Find where the given text appears and provide that cell's center as (X, Y) coordinate. 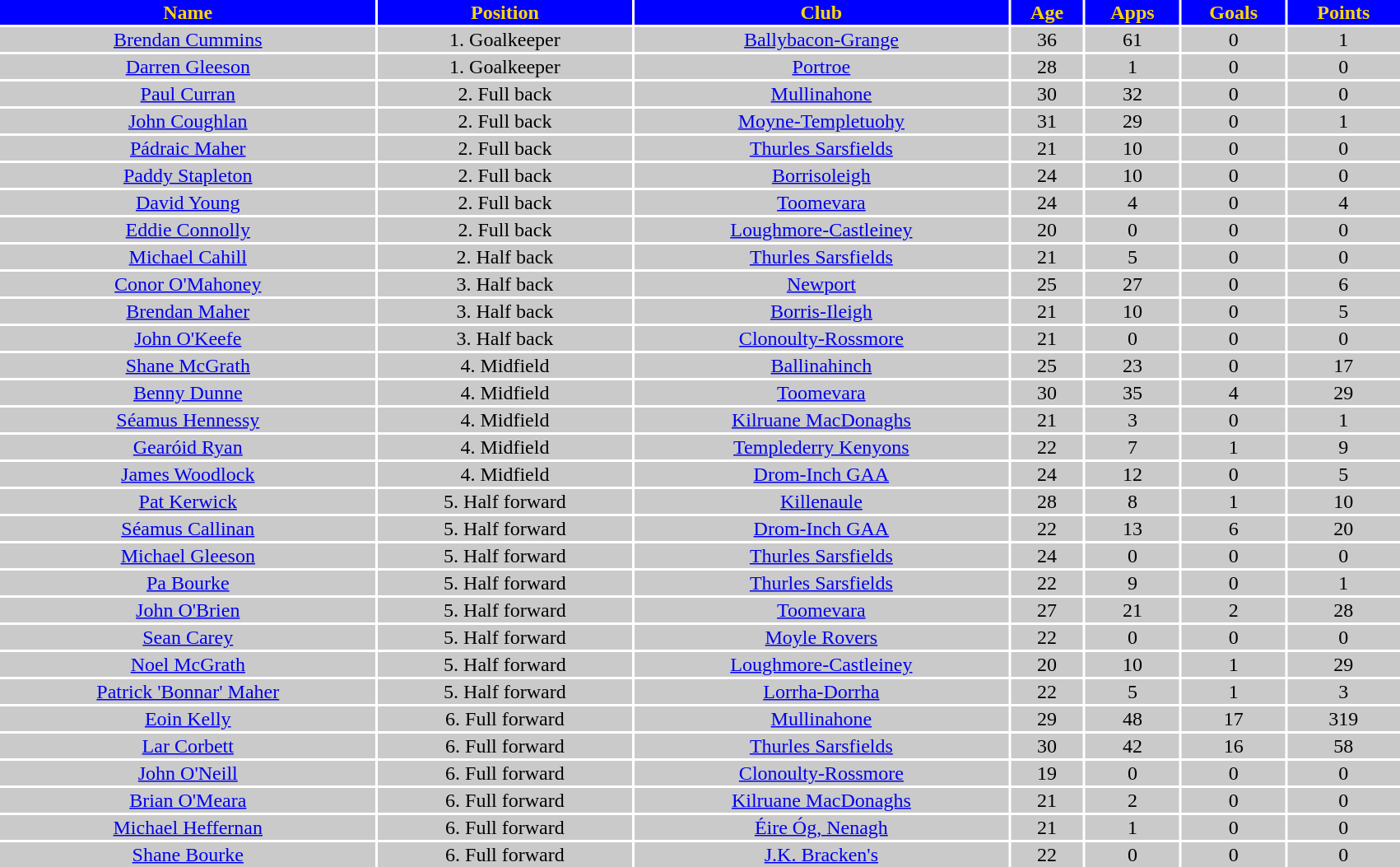
31 (1047, 121)
Lar Corbett (188, 746)
John Coughlan (188, 121)
James Woodlock (188, 474)
Age (1047, 12)
Conor O'Mahoney (188, 284)
Killenaule (821, 501)
Pat Kerwick (188, 501)
Templederry Kenyons (821, 447)
Séamus Hennessy (188, 420)
32 (1133, 94)
J.K. Bracken's (821, 855)
12 (1133, 474)
Eoin Kelly (188, 719)
Patrick 'Bonnar' Maher (188, 692)
Brian O'Meara (188, 800)
Ballinahinch (821, 366)
Club (821, 12)
2. Half back (505, 257)
Newport (821, 284)
Pádraic Maher (188, 148)
Séamus Callinan (188, 529)
7 (1133, 447)
58 (1343, 746)
Portroe (821, 67)
Eddie Connolly (188, 230)
16 (1233, 746)
Darren Gleeson (188, 67)
Gearóid Ryan (188, 447)
Lorrha-Dorrha (821, 692)
Pa Bourke (188, 583)
Moyne-Templetuohy (821, 121)
48 (1133, 719)
319 (1343, 719)
Michael Heffernan (188, 827)
David Young (188, 203)
8 (1133, 501)
Name (188, 12)
Borrisoleigh (821, 175)
19 (1047, 773)
John O'Brien (188, 610)
Shane Bourke (188, 855)
Shane McGrath (188, 366)
Brendan Cummins (188, 40)
42 (1133, 746)
61 (1133, 40)
36 (1047, 40)
Ballybacon-Grange (821, 40)
35 (1133, 393)
Paul Curran (188, 94)
Benny Dunne (188, 393)
John O'Keefe (188, 338)
Points (1343, 12)
Paddy Stapleton (188, 175)
Moyle Rovers (821, 637)
Éire Óg, Nenagh (821, 827)
Sean Carey (188, 637)
Apps (1133, 12)
Brendan Maher (188, 311)
Borris-Ileigh (821, 311)
Michael Gleeson (188, 556)
Noel McGrath (188, 664)
Michael Cahill (188, 257)
13 (1133, 529)
23 (1133, 366)
John O'Neill (188, 773)
Position (505, 12)
Goals (1233, 12)
